Capture the cell that displays the provided text and extract its (x, y) central coordinate. 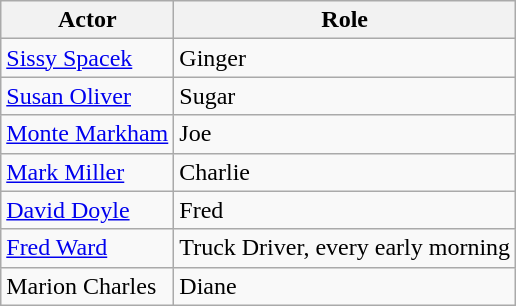
Fred Ward (88, 248)
Ginger (345, 58)
Diane (345, 286)
Marion Charles (88, 286)
Joe (345, 134)
Role (345, 20)
David Doyle (88, 210)
Actor (88, 20)
Charlie (345, 172)
Monte Markham (88, 134)
Sugar (345, 96)
Sissy Spacek (88, 58)
Fred (345, 210)
Truck Driver, every early morning (345, 248)
Mark Miller (88, 172)
Susan Oliver (88, 96)
